Return the (X, Y) coordinate for the center point of the cell that contains the specified text.  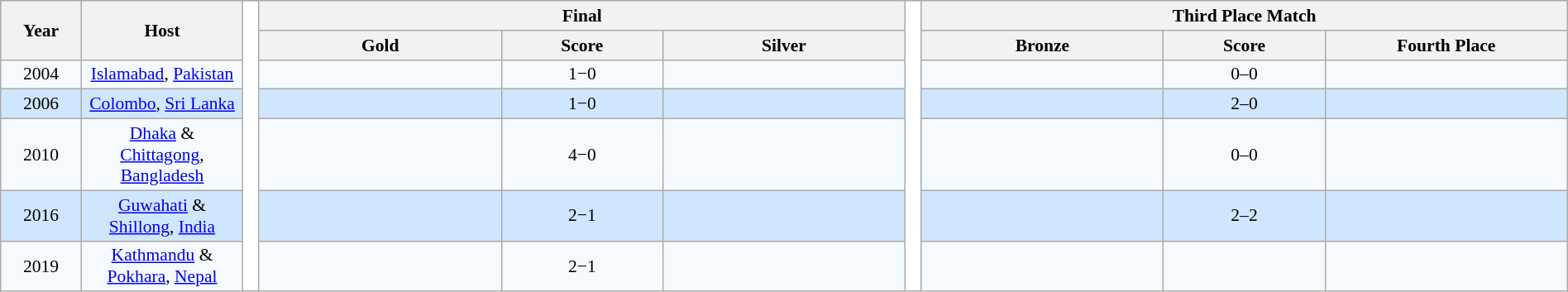
2019 (41, 266)
2016 (41, 215)
Year (41, 30)
Third Place Match (1244, 16)
Guwahati & Shillong, India (162, 215)
Bronze (1042, 45)
2004 (41, 74)
Silver (784, 45)
Fourth Place (1446, 45)
Dhaka & Chittagong, Bangladesh (162, 156)
Final (582, 16)
Islamabad, Pakistan (162, 74)
2006 (41, 104)
Gold (380, 45)
4−0 (582, 156)
Host (162, 30)
2–2 (1244, 215)
2–0 (1244, 104)
Colombo, Sri Lanka (162, 104)
2010 (41, 156)
Kathmandu & Pokhara, Nepal (162, 266)
